Provide the [X, Y] coordinate of the cell's center where the given text is located.  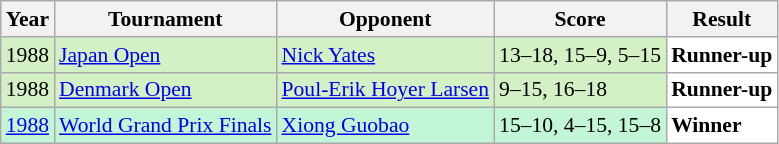
13–18, 15–9, 5–15 [580, 55]
Nick Yates [385, 55]
World Grand Prix Finals [165, 126]
Tournament [165, 19]
Denmark Open [165, 90]
Poul-Erik Hoyer Larsen [385, 90]
Result [722, 19]
Winner [722, 126]
9–15, 16–18 [580, 90]
15–10, 4–15, 15–8 [580, 126]
Score [580, 19]
Opponent [385, 19]
Year [28, 19]
Xiong Guobao [385, 126]
Japan Open [165, 55]
